Find where the given text appears and provide that cell's center as [x, y] coordinate. 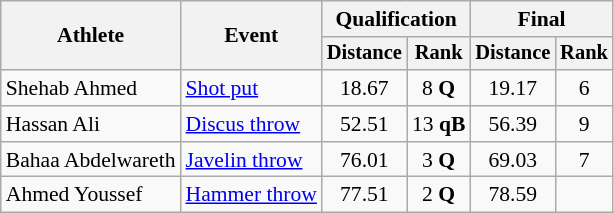
56.39 [512, 124]
Hassan Ali [91, 124]
Discus throw [252, 124]
Shot put [252, 88]
18.67 [364, 88]
52.51 [364, 124]
69.03 [512, 160]
6 [584, 88]
Javelin throw [252, 160]
19.17 [512, 88]
Athlete [91, 36]
78.59 [512, 195]
3 Q [439, 160]
9 [584, 124]
13 qB [439, 124]
Hammer throw [252, 195]
7 [584, 160]
Shehab Ahmed [91, 88]
Qualification [396, 19]
Ahmed Youssef [91, 195]
Bahaa Abdelwareth [91, 160]
8 Q [439, 88]
Event [252, 36]
77.51 [364, 195]
Final [541, 19]
76.01 [364, 160]
2 Q [439, 195]
